Return the (x, y) coordinate for the center point of the cell that contains the specified text.  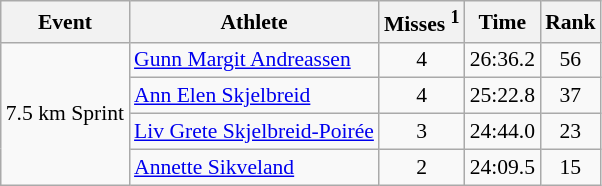
3 (422, 132)
Ann Elen Skjelbreid (254, 96)
Time (502, 22)
37 (570, 96)
Misses 1 (422, 22)
Athlete (254, 22)
7.5 km Sprint (65, 113)
25:22.8 (502, 96)
23 (570, 132)
Annette Sikveland (254, 167)
Gunn Margit Andreassen (254, 60)
2 (422, 167)
Liv Grete Skjelbreid-Poirée (254, 132)
24:44.0 (502, 132)
15 (570, 167)
Rank (570, 22)
Event (65, 22)
56 (570, 60)
24:09.5 (502, 167)
26:36.2 (502, 60)
